Return the (x, y) coordinate for the center point of the cell that contains the specified text.  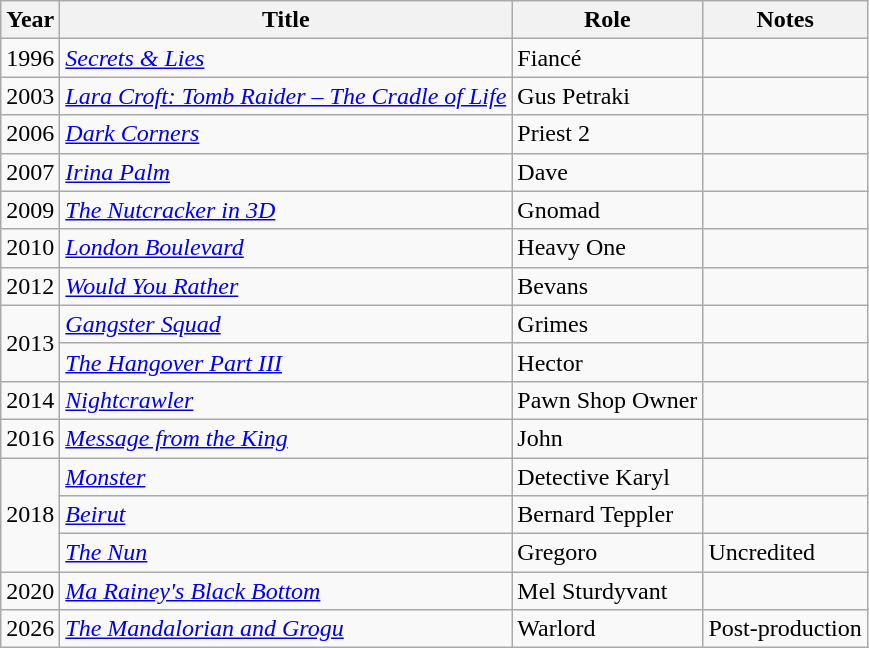
Nightcrawler (286, 400)
Dark Corners (286, 134)
Gnomad (608, 210)
2003 (30, 96)
The Nun (286, 553)
Irina Palm (286, 172)
Lara Croft: Tomb Raider – The Cradle of Life (286, 96)
Gus Petraki (608, 96)
Monster (286, 477)
Uncredited (785, 553)
John (608, 438)
2016 (30, 438)
Gangster Squad (286, 324)
2020 (30, 591)
Notes (785, 20)
The Mandalorian and Grogu (286, 629)
Detective Karyl (608, 477)
2009 (30, 210)
Heavy One (608, 248)
London Boulevard (286, 248)
2026 (30, 629)
Secrets & Lies (286, 58)
Title (286, 20)
2012 (30, 286)
Fiancé (608, 58)
Ma Rainey's Black Bottom (286, 591)
Role (608, 20)
2007 (30, 172)
Hector (608, 362)
Gregoro (608, 553)
Year (30, 20)
Message from the King (286, 438)
Pawn Shop Owner (608, 400)
Would You Rather (286, 286)
Beirut (286, 515)
Warlord (608, 629)
Priest 2 (608, 134)
The Hangover Part III (286, 362)
1996 (30, 58)
Dave (608, 172)
The Nutcracker in 3D (286, 210)
Bevans (608, 286)
2006 (30, 134)
2010 (30, 248)
Mel Sturdyvant (608, 591)
2013 (30, 343)
2014 (30, 400)
2018 (30, 515)
Grimes (608, 324)
Bernard Teppler (608, 515)
Post-production (785, 629)
